Scan for the cell matching the given text and deliver its (X, Y) coordinate at center. 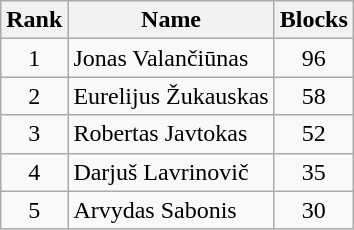
Name (171, 20)
96 (314, 58)
5 (34, 210)
Eurelijus Žukauskas (171, 96)
3 (34, 134)
35 (314, 172)
Jonas Valančiūnas (171, 58)
Robertas Javtokas (171, 134)
2 (34, 96)
1 (34, 58)
Darjuš Lavrinovič (171, 172)
Rank (34, 20)
58 (314, 96)
Arvydas Sabonis (171, 210)
30 (314, 210)
Blocks (314, 20)
4 (34, 172)
52 (314, 134)
